Locate the cell with the specified text and output its (x, y) center coordinate. 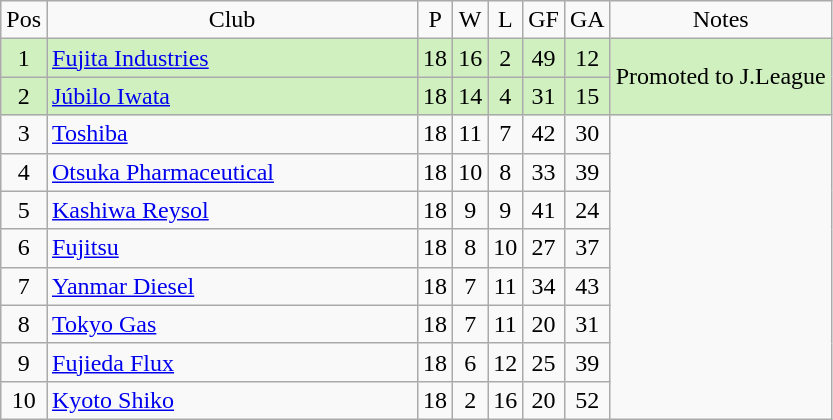
L (506, 20)
25 (544, 362)
P (436, 20)
Otsuka Pharmaceutical (232, 172)
33 (544, 172)
Pos (24, 20)
43 (587, 286)
37 (587, 248)
Fujita Industries (232, 58)
30 (587, 134)
Toshiba (232, 134)
49 (544, 58)
GF (544, 20)
27 (544, 248)
34 (544, 286)
1 (24, 58)
Júbilo Iwata (232, 96)
24 (587, 210)
Tokyo Gas (232, 324)
GA (587, 20)
42 (544, 134)
Kyoto Shiko (232, 400)
Yanmar Diesel (232, 286)
3 (24, 134)
Notes (720, 20)
Fujieda Flux (232, 362)
5 (24, 210)
Promoted to J.League (720, 77)
14 (470, 96)
W (470, 20)
52 (587, 400)
15 (587, 96)
41 (544, 210)
Club (232, 20)
Fujitsu (232, 248)
Kashiwa Reysol (232, 210)
